Scan for the cell matching the given text and deliver its (X, Y) coordinate at center. 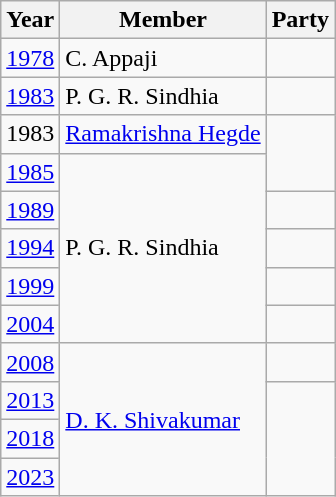
2013 (30, 400)
1978 (30, 58)
2004 (30, 324)
Ramakrishna Hegde (163, 134)
C. Appaji (163, 58)
1985 (30, 172)
1999 (30, 286)
Member (163, 20)
Year (30, 20)
D. K. Shivakumar (163, 419)
1989 (30, 210)
2018 (30, 438)
Party (300, 20)
2023 (30, 477)
2008 (30, 362)
1994 (30, 248)
